Find where the given text appears and provide that cell's center as (X, Y) coordinate. 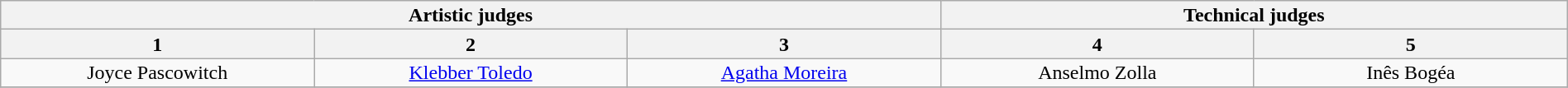
4 (1097, 44)
5 (1411, 44)
1 (157, 44)
2 (471, 44)
Klebber Toledo (471, 72)
3 (784, 44)
Artistic judges (471, 15)
Joyce Pascowitch (157, 72)
Technical judges (1254, 15)
Anselmo Zolla (1097, 72)
Inês Bogéa (1411, 72)
Agatha Moreira (784, 72)
